Scan for the cell matching the given text and deliver its [X, Y] coordinate at center. 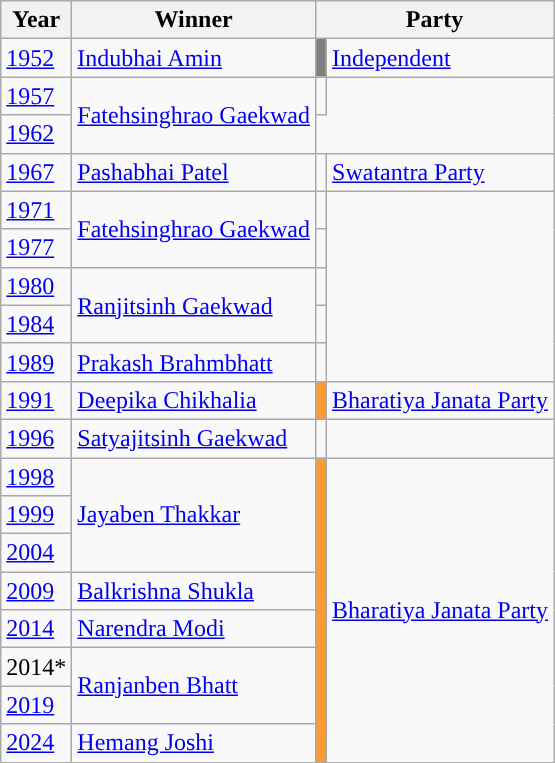
2024 [36, 743]
1996 [36, 438]
Narendra Modi [194, 629]
2014 [36, 629]
Hemang Joshi [194, 743]
Pashabhai Patel [194, 172]
Balkrishna Shukla [194, 591]
Independent [440, 58]
1962 [36, 134]
1991 [36, 400]
Winner [194, 20]
1952 [36, 58]
2019 [36, 705]
Swatantra Party [440, 172]
Deepika Chikhalia [194, 400]
1967 [36, 172]
Ranjanben Bhatt [194, 686]
Prakash Brahmbhatt [194, 362]
1971 [36, 210]
1977 [36, 248]
1984 [36, 324]
1957 [36, 96]
Jayaben Thakkar [194, 515]
2004 [36, 553]
1999 [36, 515]
1989 [36, 362]
2009 [36, 591]
Satyajitsinh Gaekwad [194, 438]
Party [434, 20]
Ranjitsinh Gaekwad [194, 305]
1998 [36, 477]
Year [36, 20]
1980 [36, 286]
2014* [36, 667]
Indubhai Amin [194, 58]
